Output the (X, Y) coordinate of the center of the cell containing the given text.  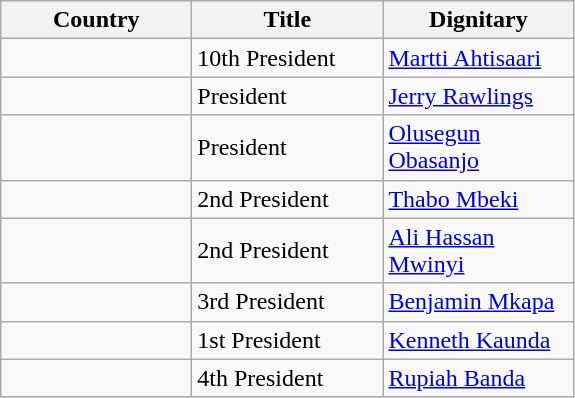
Benjamin Mkapa (478, 302)
1st President (288, 340)
Olusegun Obasanjo (478, 148)
4th President (288, 378)
Title (288, 20)
Country (96, 20)
Thabo Mbeki (478, 199)
3rd President (288, 302)
Rupiah Banda (478, 378)
Jerry Rawlings (478, 96)
Dignitary (478, 20)
Martti Ahtisaari (478, 58)
Ali Hassan Mwinyi (478, 250)
10th President (288, 58)
Kenneth Kaunda (478, 340)
